Identify which cell holds the provided text, then report its (X, Y) central coordinate. 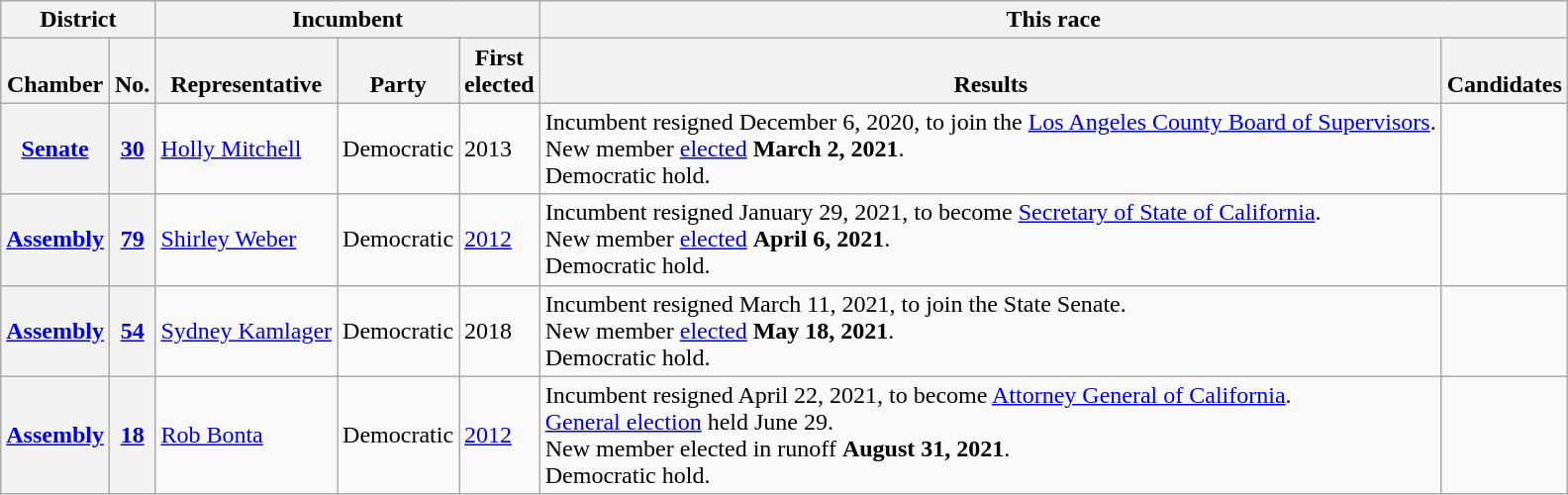
18 (132, 436)
Incumbent resigned January 29, 2021, to become Secretary of State of California.New member elected April 6, 2021.Democratic hold. (990, 240)
30 (132, 148)
Firstelected (500, 71)
Party (398, 71)
2018 (500, 331)
79 (132, 240)
2013 (500, 148)
Candidates (1505, 71)
No. (132, 71)
This race (1053, 20)
54 (132, 331)
Incumbent (347, 20)
Rob Bonta (246, 436)
District (78, 20)
Sydney Kamlager (246, 331)
Results (990, 71)
Representative (246, 71)
Holly Mitchell (246, 148)
Incumbent resigned March 11, 2021, to join the State Senate.New member elected May 18, 2021.Democratic hold. (990, 331)
Senate (55, 148)
Shirley Weber (246, 240)
Incumbent resigned December 6, 2020, to join the Los Angeles County Board of Supervisors.New member elected March 2, 2021.Democratic hold. (990, 148)
Chamber (55, 71)
